Determine the (x, y) coordinate at the center of the cell enclosing the given text.  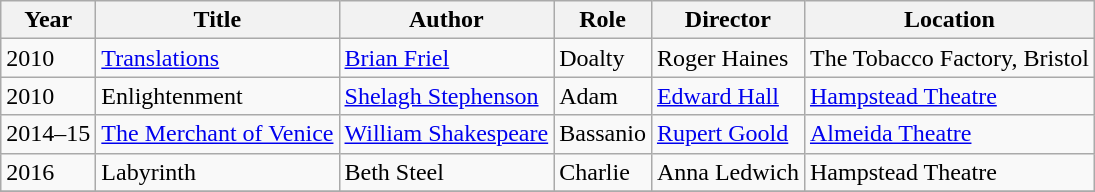
Author (446, 20)
Location (949, 20)
Doalty (603, 58)
William Shakespeare (446, 134)
Year (48, 20)
Beth Steel (446, 172)
Anna Ledwich (728, 172)
Roger Haines (728, 58)
The Merchant of Venice (218, 134)
Director (728, 20)
2014–15 (48, 134)
Shelagh Stephenson (446, 96)
Bassanio (603, 134)
The Tobacco Factory, Bristol (949, 58)
Charlie (603, 172)
Adam (603, 96)
2016 (48, 172)
Title (218, 20)
Rupert Goold (728, 134)
Enlightenment (218, 96)
Almeida Theatre (949, 134)
Labyrinth (218, 172)
Brian Friel (446, 58)
Edward Hall (728, 96)
Translations (218, 58)
Role (603, 20)
